Find where the given text appears and provide that cell's center as (X, Y) coordinate. 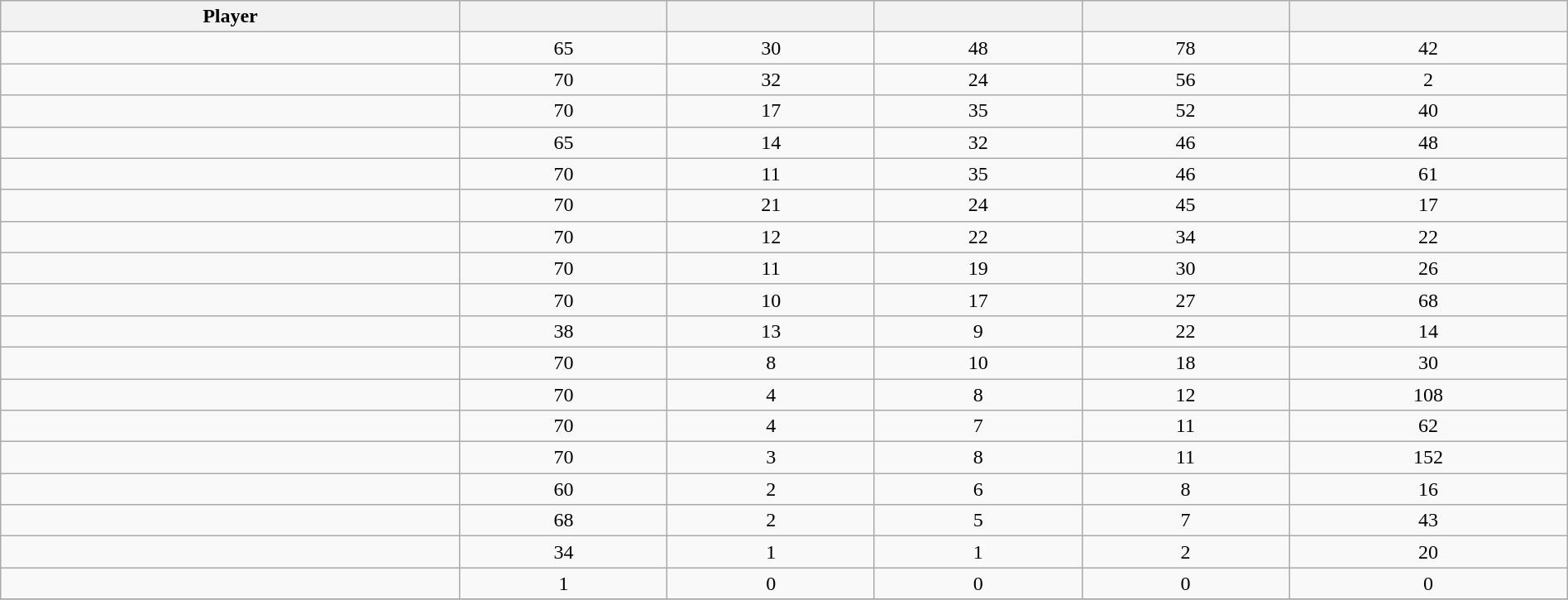
56 (1186, 79)
27 (1186, 300)
5 (978, 521)
78 (1186, 48)
40 (1429, 111)
21 (771, 205)
108 (1429, 395)
61 (1429, 174)
19 (978, 268)
152 (1429, 458)
52 (1186, 111)
62 (1429, 426)
3 (771, 458)
38 (564, 331)
16 (1429, 489)
43 (1429, 521)
42 (1429, 48)
6 (978, 489)
9 (978, 331)
20 (1429, 552)
60 (564, 489)
13 (771, 331)
18 (1186, 362)
26 (1429, 268)
45 (1186, 205)
Player (230, 17)
